Provide the (x, y) coordinate of the cell's center where the given text is located.  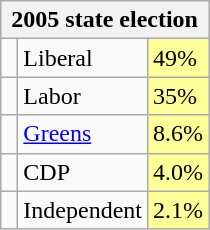
Independent (83, 210)
4.0% (178, 172)
Liberal (83, 58)
2.1% (178, 210)
CDP (83, 172)
35% (178, 96)
Greens (83, 134)
49% (178, 58)
2005 state election (105, 20)
Labor (83, 96)
8.6% (178, 134)
